Return the (X, Y) coordinate for the center point of the cell that contains the specified text.  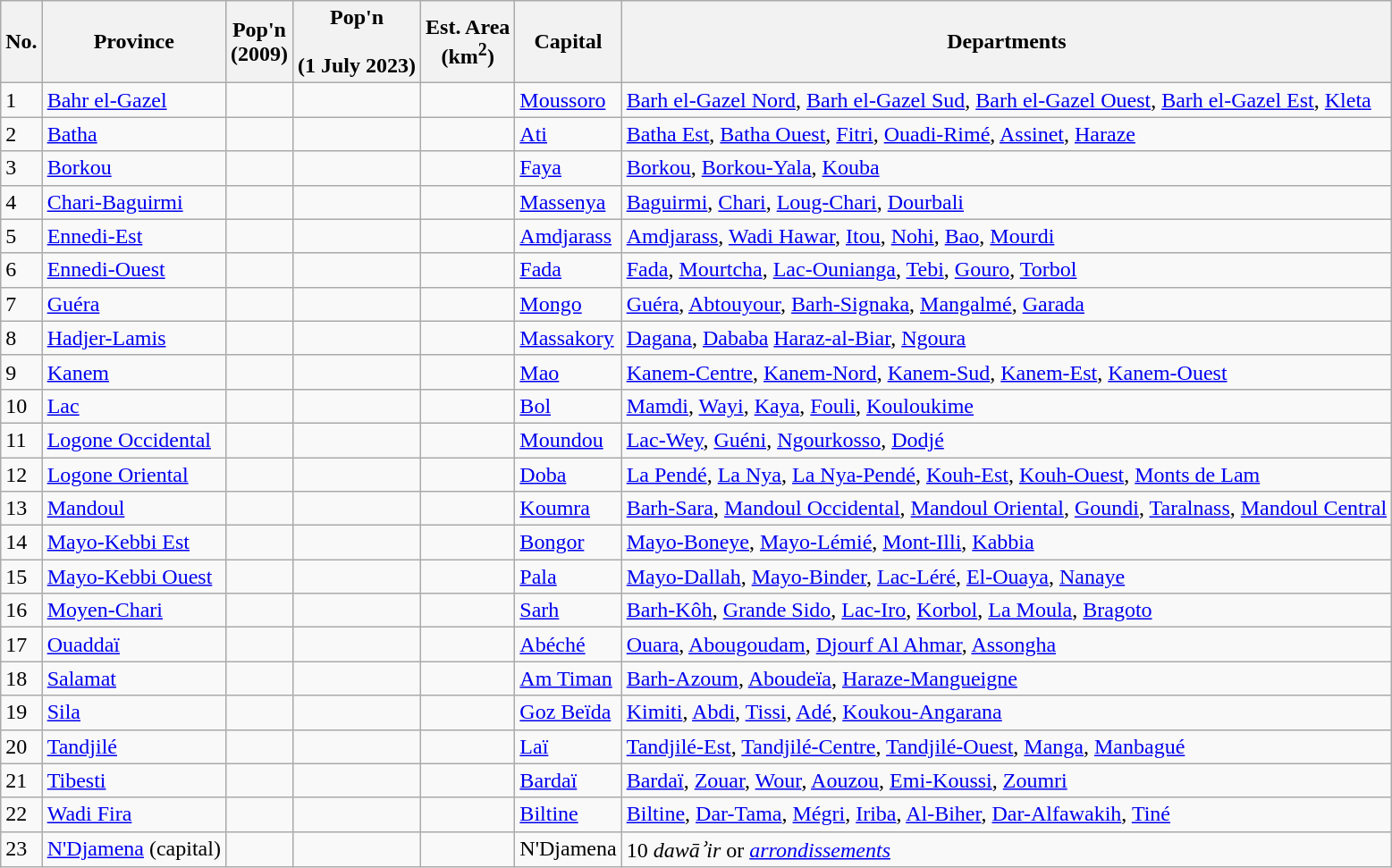
Ennedi-Est (134, 236)
Koumra (569, 509)
Fada (569, 270)
Moyen-Chari (134, 611)
Batha (134, 134)
Barh el-Gazel Nord, Barh el-Gazel Sud, Barh el-Gazel Ouest, Barh el-Gazel Est, Kleta (1007, 100)
Biltine, Dar-Tama, Mégri, Iriba, Al-Biher, Dar-Alfawakih, Tiné (1007, 814)
Tandjilé-Est, Tandjilé-Centre, Tandjilé-Ouest, Manga, Manbagué (1007, 746)
Pop'n(2009) (259, 42)
10 (21, 406)
Pop'n(1 July 2023) (356, 42)
Mayo-Kebbi Est (134, 543)
16 (21, 611)
8 (21, 338)
Borkou, Borkou-Yala, Kouba (1007, 168)
Bardaï (569, 780)
Lac (134, 406)
Massenya (569, 202)
Bongor (569, 543)
Barh-Sara, Mandoul Occidental, Mandoul Oriental, Goundi, Taralnass, Mandoul Central (1007, 509)
Mayo-Dallah, Mayo-Binder, Lac-Léré, El-Ouaya, Nanaye (1007, 577)
No. (21, 42)
Ouaddaï (134, 645)
Moundou (569, 440)
Hadjer-Lamis (134, 338)
6 (21, 270)
Laï (569, 746)
N'Djamena (569, 849)
Logone Occidental (134, 440)
18 (21, 678)
Baguirmi, Chari, Loug-Chari, Dourbali (1007, 202)
Mongo (569, 304)
Lac-Wey, Guéni, Ngourkosso, Dodjé (1007, 440)
Pala (569, 577)
12 (21, 475)
N'Djamena (capital) (134, 849)
Sarh (569, 611)
9 (21, 372)
Ati (569, 134)
Kanem (134, 372)
Est. Area (km2) (468, 42)
1 (21, 100)
Bahr el-Gazel (134, 100)
Borkou (134, 168)
Dagana, Dababa Haraz-al-Biar, Ngoura (1007, 338)
Bol (569, 406)
Barh-Azoum, Aboudeïa, Haraze-Mangueigne (1007, 678)
Salamat (134, 678)
Province (134, 42)
Tandjilé (134, 746)
Tibesti (134, 780)
Kanem-Centre, Kanem-Nord, Kanem-Sud, Kanem-Est, Kanem-Ouest (1007, 372)
13 (21, 509)
15 (21, 577)
4 (21, 202)
Bardaï, Zouar, Wour, Aouzou, Emi-Koussi, Zoumri (1007, 780)
Ennedi-Ouest (134, 270)
Massakory (569, 338)
23 (21, 849)
3 (21, 168)
17 (21, 645)
22 (21, 814)
Guéra (134, 304)
Mayo-Boneye, Mayo-Lémié, Mont-Illi, Kabbia (1007, 543)
19 (21, 712)
Am Timan (569, 678)
Mamdi, Wayi, Kaya, Fouli, Kouloukime (1007, 406)
Kimiti, Abdi, Tissi, Adé, Koukou-Angarana (1007, 712)
14 (21, 543)
Sila (134, 712)
Guéra, Abtouyour, Barh-Signaka, Mangalmé, Garada (1007, 304)
Mandoul (134, 509)
20 (21, 746)
2 (21, 134)
5 (21, 236)
10 dawāʾir or arrondissements (1007, 849)
Mao (569, 372)
11 (21, 440)
La Pendé, La Nya, La Nya-Pendé, Kouh-Est, Kouh-Ouest, Monts de Lam (1007, 475)
Biltine (569, 814)
Batha Est, Batha Ouest, Fitri, Ouadi-Rimé, Assinet, Haraze (1007, 134)
Abéché (569, 645)
Amdjarass (569, 236)
Goz Beïda (569, 712)
Chari-Baguirmi (134, 202)
Mayo-Kebbi Ouest (134, 577)
Logone Oriental (134, 475)
Barh-Kôh, Grande Sido, Lac-Iro, Korbol, La Moula, Bragoto (1007, 611)
Wadi Fira (134, 814)
7 (21, 304)
Moussoro (569, 100)
Capital (569, 42)
Departments (1007, 42)
Faya (569, 168)
Amdjarass, Wadi Hawar, Itou, Nohi, Bao, Mourdi (1007, 236)
Fada, Mourtcha, Lac-Ounianga, Tebi, Gouro, Torbol (1007, 270)
Ouara, Abougoudam, Djourf Al Ahmar, Assongha (1007, 645)
21 (21, 780)
Doba (569, 475)
